Extract the (X, Y) coordinate from the center of the cell holding the provided text.  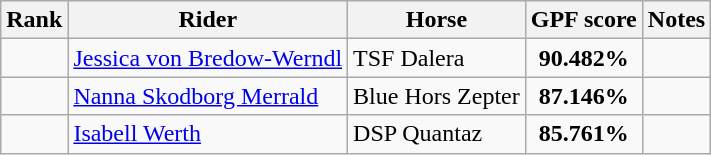
Notes (676, 20)
GPF score (584, 20)
90.482% (584, 58)
Jessica von Bredow-Werndl (208, 58)
87.146% (584, 96)
Blue Hors Zepter (437, 96)
Isabell Werth (208, 134)
Rank (34, 20)
TSF Dalera (437, 58)
Rider (208, 20)
DSP Quantaz (437, 134)
Nanna Skodborg Merrald (208, 96)
85.761% (584, 134)
Horse (437, 20)
